Locate the cell with the specified text and output its (x, y) center coordinate. 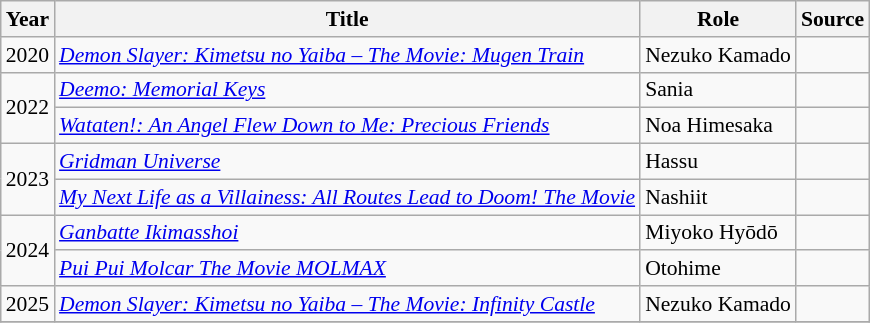
Miyoko Hyōdō (718, 233)
Sania (718, 90)
Source (832, 19)
Title (347, 19)
2024 (28, 250)
Year (28, 19)
Gridman Universe (347, 162)
2022 (28, 108)
Wataten!: An Angel Flew Down to Me: Precious Friends (347, 126)
2025 (28, 304)
Role (718, 19)
Ganbatte Ikimasshoi (347, 233)
Pui Pui Molcar The Movie MOLMAX (347, 269)
Otohime (718, 269)
Hassu (718, 162)
Demon Slayer: Kimetsu no Yaiba – The Movie: Infinity Castle (347, 304)
Noa Himesaka (718, 126)
Nashiit (718, 197)
My Next Life as a Villainess: All Routes Lead to Doom! The Movie (347, 197)
Demon Slayer: Kimetsu no Yaiba – The Movie: Mugen Train (347, 55)
2023 (28, 180)
2020 (28, 55)
Deemo: Memorial Keys (347, 90)
